Scan for the cell matching the given text and deliver its (X, Y) coordinate at center. 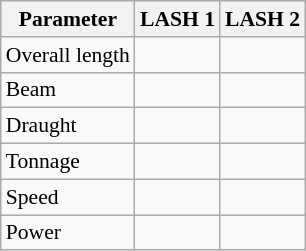
Beam (68, 90)
Speed (68, 197)
Power (68, 233)
Draught (68, 126)
LASH 1 (178, 19)
Parameter (68, 19)
LASH 2 (262, 19)
Overall length (68, 55)
Tonnage (68, 162)
